Return the [x, y] coordinate for the center point of the cell that contains the specified text.  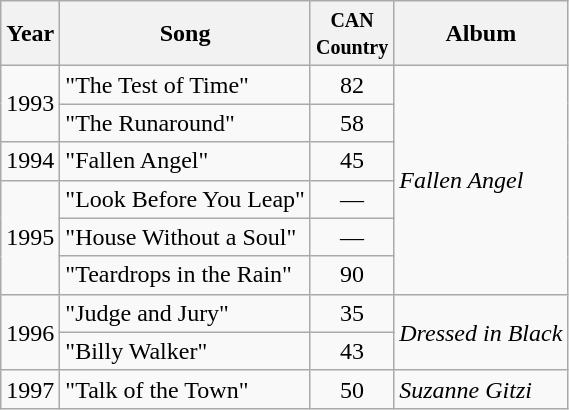
1993 [30, 104]
Year [30, 34]
Song [186, 34]
45 [352, 161]
"Billy Walker" [186, 351]
Album [481, 34]
35 [352, 313]
"Talk of the Town" [186, 389]
"Fallen Angel" [186, 161]
90 [352, 275]
1996 [30, 332]
1994 [30, 161]
"The Runaround" [186, 123]
43 [352, 351]
50 [352, 389]
82 [352, 85]
CAN Country [352, 34]
Suzanne Gitzi [481, 389]
1995 [30, 237]
"Judge and Jury" [186, 313]
58 [352, 123]
Dressed in Black [481, 332]
"House Without a Soul" [186, 237]
"The Test of Time" [186, 85]
"Teardrops in the Rain" [186, 275]
"Look Before You Leap" [186, 199]
1997 [30, 389]
Fallen Angel [481, 180]
